Extract the [x, y] coordinate from the center of the cell holding the provided text.  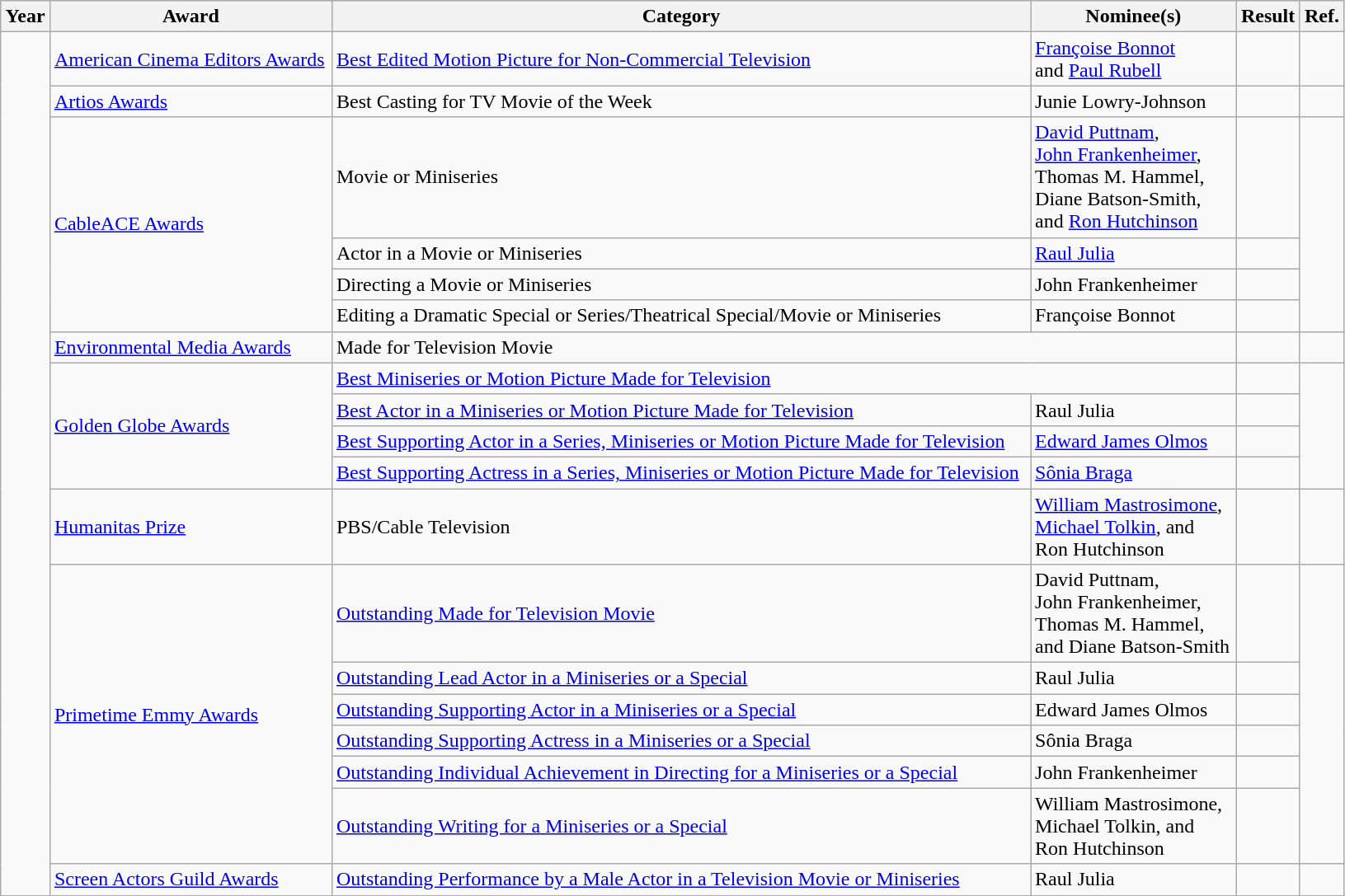
Best Supporting Actor in a Series, Miniseries or Motion Picture Made for Television [681, 441]
Made for Television Movie [783, 347]
Movie or Miniseries [681, 177]
Junie Lowry-Johnson [1133, 101]
Result [1268, 16]
Award [190, 16]
Outstanding Supporting Actor in a Miniseries or a Special [681, 710]
Primetime Emmy Awards [190, 714]
Artios Awards [190, 101]
Ref. [1322, 16]
Outstanding Performance by a Male Actor in a Television Movie or Miniseries [681, 880]
Best Edited Motion Picture for Non-Commercial Television [681, 59]
American Cinema Editors Awards [190, 59]
Directing a Movie or Miniseries [681, 284]
Françoise Bonnot and Paul Rubell [1133, 59]
David Puttnam, John Frankenheimer, Thomas M. Hammel, Diane Batson-Smith, and Ron Hutchinson [1133, 177]
Best Supporting Actress in a Series, Miniseries or Motion Picture Made for Television [681, 472]
Best Casting for TV Movie of the Week [681, 101]
David Puttnam, John Frankenheimer, Thomas M. Hammel, and Diane Batson-Smith [1133, 613]
Nominee(s) [1133, 16]
Category [681, 16]
Françoise Bonnot [1133, 316]
Outstanding Made for Television Movie [681, 613]
CableACE Awards [190, 224]
Golden Globe Awards [190, 425]
Year [26, 16]
Humanitas Prize [190, 526]
Outstanding Supporting Actress in a Miniseries or a Special [681, 741]
Outstanding Lead Actor in a Miniseries or a Special [681, 678]
Actor in a Movie or Miniseries [681, 253]
Outstanding Writing for a Miniseries or a Special [681, 826]
Best Actor in a Miniseries or Motion Picture Made for Television [681, 410]
Best Miniseries or Motion Picture Made for Television [783, 378]
Screen Actors Guild Awards [190, 880]
PBS/Cable Television [681, 526]
Editing a Dramatic Special or Series/Theatrical Special/Movie or Miniseries [681, 316]
Environmental Media Awards [190, 347]
Outstanding Individual Achievement in Directing for a Miniseries or a Special [681, 772]
